Scan for the cell matching the given text and deliver its (X, Y) coordinate at center. 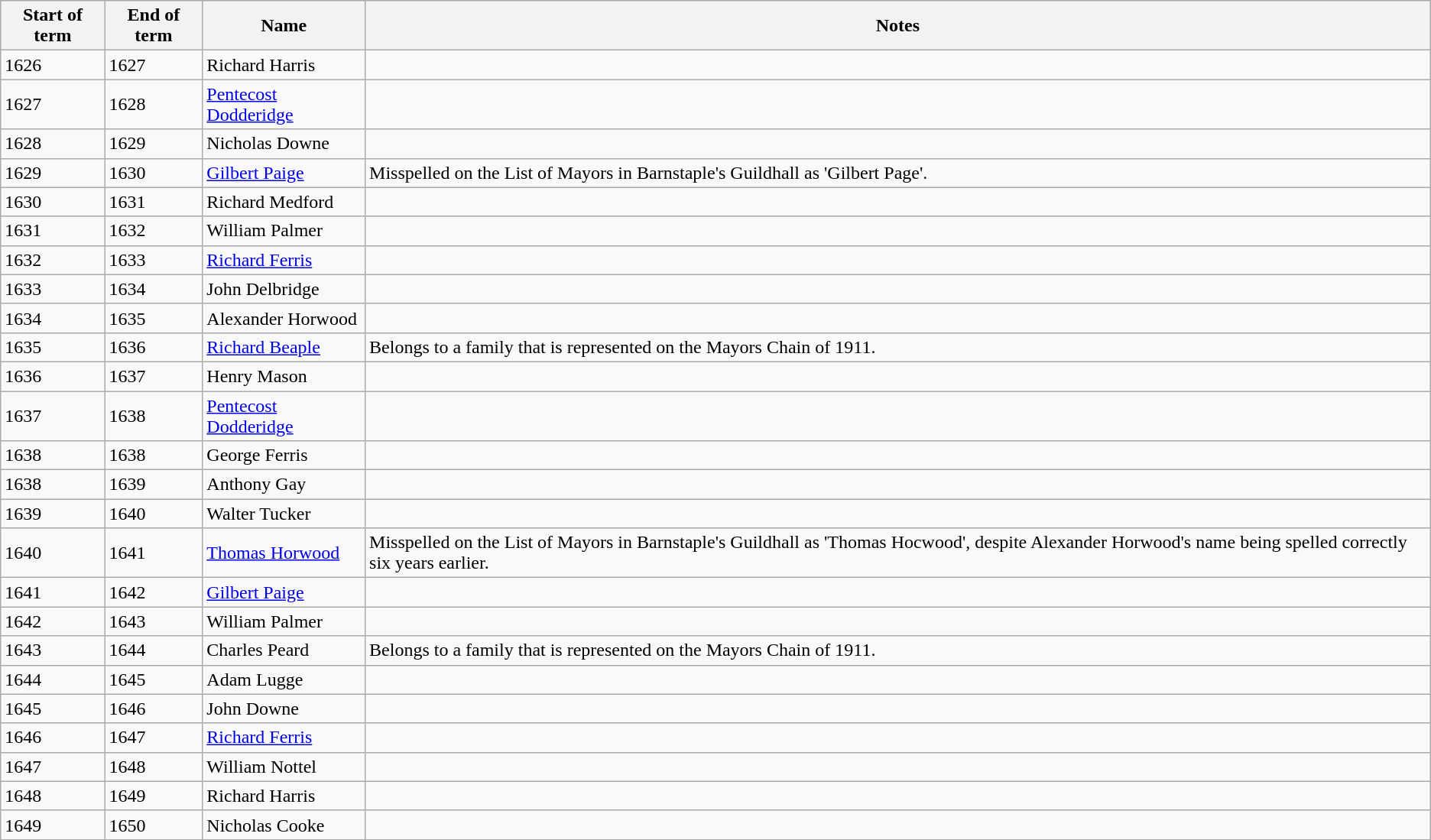
Richard Beaple (284, 347)
Walter Tucker (284, 514)
Anthony Gay (284, 485)
Nicholas Cooke (284, 825)
Alexander Horwood (284, 318)
1626 (53, 65)
Charles Peard (284, 650)
Notes (898, 26)
John Delbridge (284, 289)
1650 (154, 825)
Start of term (53, 26)
George Ferris (284, 456)
Name (284, 26)
Thomas Horwood (284, 553)
John Downe (284, 709)
William Nottel (284, 767)
End of term (154, 26)
Richard Medford (284, 202)
Nicholas Downe (284, 144)
Henry Mason (284, 376)
Adam Lugge (284, 679)
Misspelled on the List of Mayors in Barnstaple's Guildhall as 'Gilbert Page'. (898, 173)
